Provide the (X, Y) coordinate of the cell's center where the given text is located.  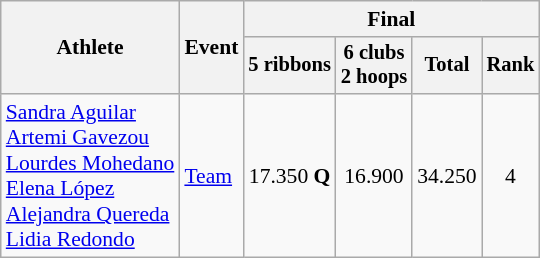
17.350 Q (289, 176)
Rank (511, 66)
Event (211, 48)
Final (391, 19)
5 ribbons (289, 66)
4 (511, 176)
6 clubs 2 hoops (374, 66)
Sandra AguilarArtemi GavezouLourdes MohedanoElena LópezAlejandra QueredaLidia Redondo (90, 176)
16.900 (374, 176)
34.250 (446, 176)
Athlete (90, 48)
Total (446, 66)
Team (211, 176)
